Pinpoint the cell where the given text exists, returning its (X, Y) midpoint coordinate. 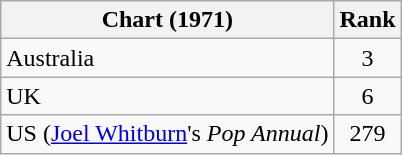
UK (168, 96)
Chart (1971) (168, 20)
279 (368, 134)
US (Joel Whitburn's Pop Annual) (168, 134)
6 (368, 96)
Australia (168, 58)
Rank (368, 20)
3 (368, 58)
